Locate the cell with the specified text and output its (X, Y) center coordinate. 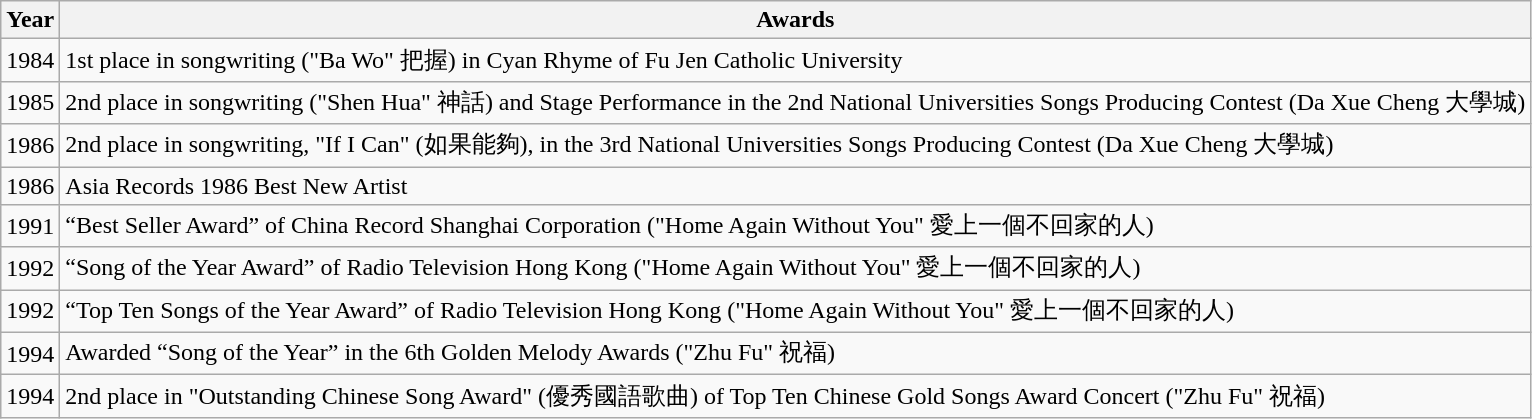
Awards (796, 20)
1984 (30, 60)
2nd place in "Outstanding Chinese Song Award" (優秀國語歌曲) of Top Ten Chinese Gold Songs Award Concert ("Zhu Fu" 祝福) (796, 396)
1985 (30, 102)
“Top Ten Songs of the Year Award” of Radio Television Hong Kong ("Home Again Without You" 愛上一個不回家的人) (796, 312)
Awarded “Song of the Year” in the 6th Golden Melody Awards ("Zhu Fu" 祝福) (796, 354)
1991 (30, 226)
Asia Records 1986 Best New Artist (796, 185)
Year (30, 20)
2nd place in songwriting, "If I Can" (如果能夠), in the 3rd National Universities Songs Producing Contest (Da Xue Cheng 大學城) (796, 146)
“Best Seller Award” of China Record Shanghai Corporation ("Home Again Without You" 愛上一個不回家的人) (796, 226)
“Song of the Year Award” of Radio Television Hong Kong ("Home Again Without You" 愛上一個不回家的人) (796, 268)
2nd place in songwriting ("Shen Hua" 神話) and Stage Performance in the 2nd National Universities Songs Producing Contest (Da Xue Cheng 大學城) (796, 102)
1st place in songwriting ("Ba Wo" 把握) in Cyan Rhyme of Fu Jen Catholic University (796, 60)
